Return (x, y) of the center of cell containing provided text 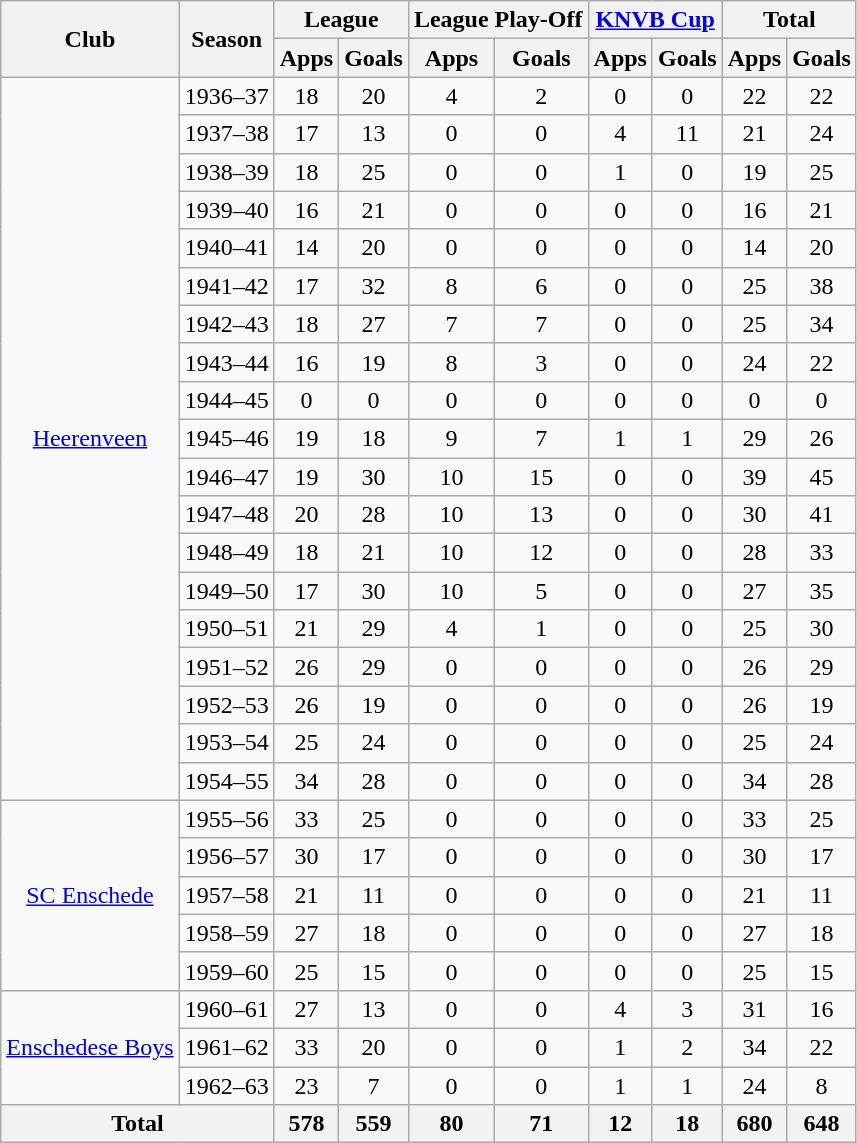
1957–58 (226, 895)
1961–62 (226, 1047)
1958–59 (226, 933)
578 (306, 1124)
League (341, 20)
1962–63 (226, 1085)
1940–41 (226, 248)
1946–47 (226, 477)
38 (822, 286)
1938–39 (226, 172)
41 (822, 515)
1959–60 (226, 971)
71 (542, 1124)
1951–52 (226, 667)
559 (374, 1124)
1960–61 (226, 1009)
680 (754, 1124)
Season (226, 39)
1949–50 (226, 591)
39 (754, 477)
35 (822, 591)
SC Enschede (90, 895)
6 (542, 286)
Heerenveen (90, 438)
5 (542, 591)
9 (451, 438)
80 (451, 1124)
45 (822, 477)
648 (822, 1124)
1942–43 (226, 324)
KNVB Cup (655, 20)
1956–57 (226, 857)
1937–38 (226, 134)
1936–37 (226, 96)
1948–49 (226, 553)
1939–40 (226, 210)
1950–51 (226, 629)
Club (90, 39)
League Play-Off (498, 20)
1941–42 (226, 286)
1943–44 (226, 362)
1947–48 (226, 515)
1954–55 (226, 781)
1952–53 (226, 705)
1944–45 (226, 400)
31 (754, 1009)
1955–56 (226, 819)
23 (306, 1085)
32 (374, 286)
Enschedese Boys (90, 1047)
1945–46 (226, 438)
1953–54 (226, 743)
